Pinpoint the cell where the given text exists, returning its [x, y] midpoint coordinate. 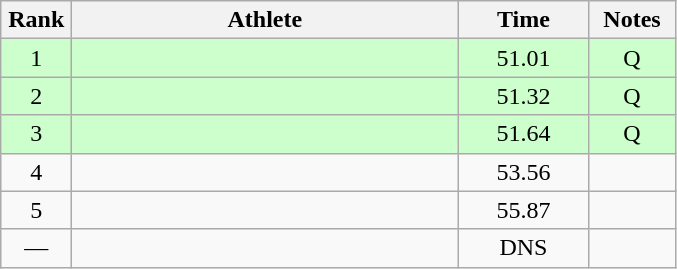
51.01 [524, 58]
Notes [632, 20]
DNS [524, 248]
4 [36, 172]
2 [36, 96]
Time [524, 20]
55.87 [524, 210]
5 [36, 210]
51.64 [524, 134]
Rank [36, 20]
Athlete [265, 20]
3 [36, 134]
51.32 [524, 96]
53.56 [524, 172]
1 [36, 58]
— [36, 248]
